Locate the cell with the specified text and output its (X, Y) center coordinate. 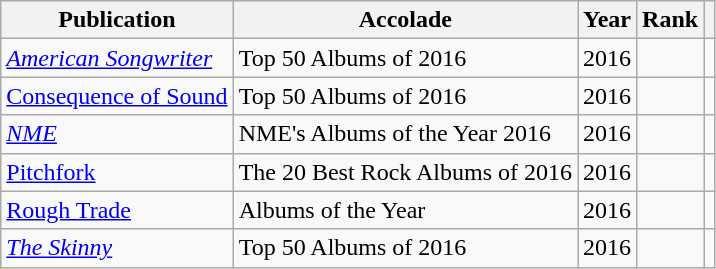
The 20 Best Rock Albums of 2016 (405, 172)
Albums of the Year (405, 210)
Publication (117, 20)
American Songwriter (117, 58)
NME's Albums of the Year 2016 (405, 134)
Accolade (405, 20)
Rank (670, 20)
Consequence of Sound (117, 96)
Rough Trade (117, 210)
Year (608, 20)
NME (117, 134)
The Skinny (117, 248)
Pitchfork (117, 172)
